Find where the given text appears and provide that cell's center as [X, Y] coordinate. 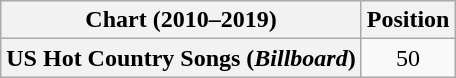
US Hot Country Songs (Billboard) [181, 58]
Chart (2010–2019) [181, 20]
50 [408, 58]
Position [408, 20]
